Identify which cell holds the provided text, then report its [x, y] central coordinate. 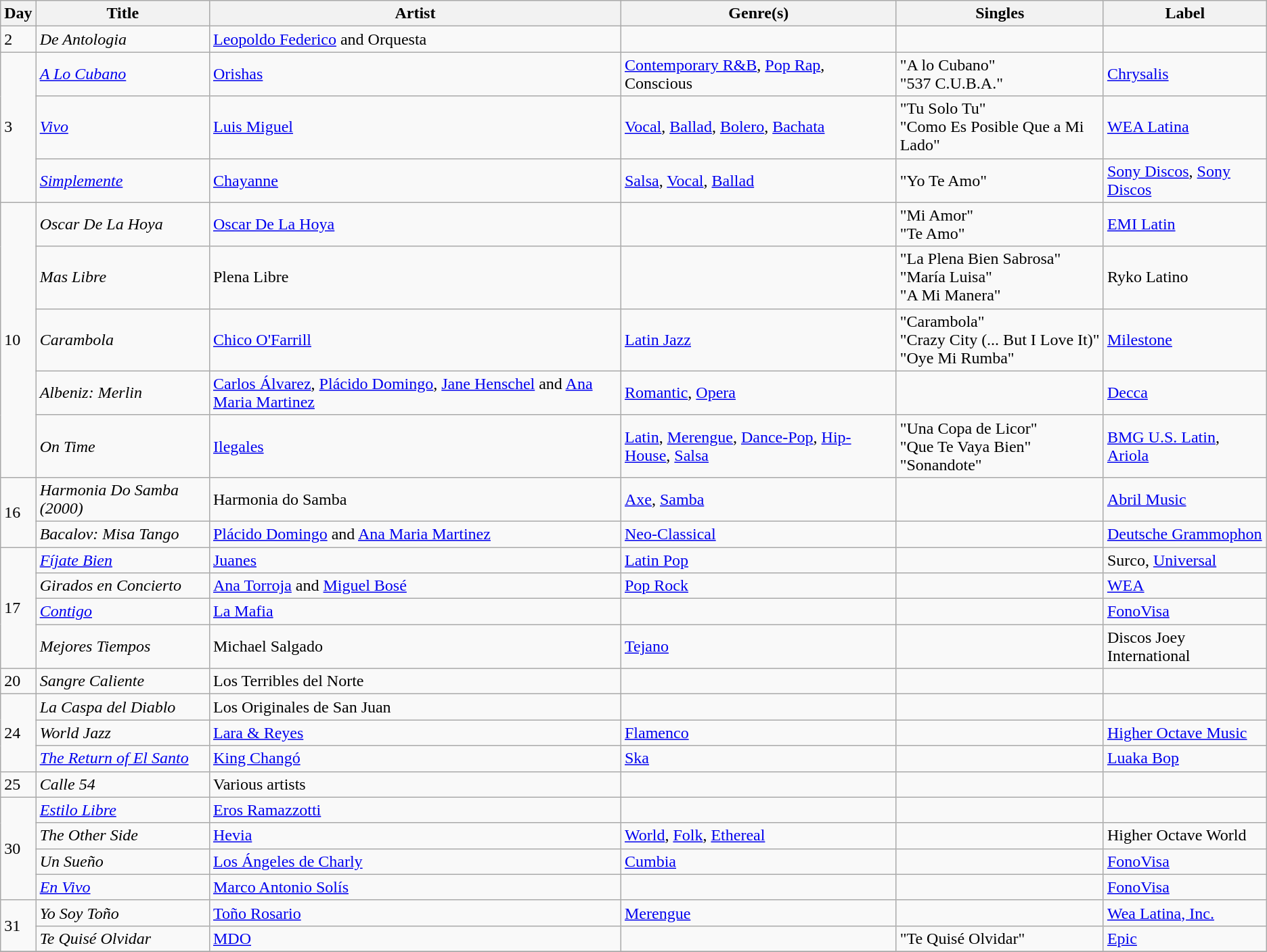
Epic [1184, 938]
Estilo Libre [123, 810]
17 [18, 608]
EMI Latin [1184, 225]
Los Ángeles de Charly [415, 861]
Title [123, 14]
En Vivo [123, 887]
25 [18, 784]
Leopoldo Federico and Orquesta [415, 39]
10 [18, 340]
Deutsche Grammophon [1184, 534]
Tejano [758, 647]
La Caspa del Diablo [123, 707]
24 [18, 733]
Vivo [123, 127]
King Changó [415, 758]
3 [18, 127]
Genre(s) [758, 14]
Day [18, 14]
Harmonia Do Samba (2000) [123, 499]
"Yo Te Amo" [1000, 180]
Contemporary R&B, Pop Rap, Conscious [758, 74]
Carlos Álvarez, Plácido Domingo, Jane Henschel and Ana Maria Martinez [415, 392]
BMG U.S. Latin, Ariola [1184, 446]
"Te Quisé Olvidar" [1000, 938]
Ska [758, 758]
31 [18, 926]
Luis Miguel [415, 127]
"Tu Solo Tu""Como Es Posible Que a Mi Lado" [1000, 127]
Girados en Concierto [123, 586]
De Antologia [123, 39]
Toño Rosario [415, 913]
Chico O'Farrill [415, 340]
Ryko Latino [1184, 277]
Vocal, Ballad, Bolero, Bachata [758, 127]
Singles [1000, 14]
Calle 54 [123, 784]
Plácido Domingo and Ana Maria Martinez [415, 534]
Ana Torroja and Miguel Bosé [415, 586]
Artist [415, 14]
Milestone [1184, 340]
Ilegales [415, 446]
Wea Latina, Inc. [1184, 913]
Various artists [415, 784]
Lara & Reyes [415, 733]
Neo-Classical [758, 534]
Mejores Tiempos [123, 647]
Axe, Samba [758, 499]
30 [18, 848]
Hevia [415, 836]
Contigo [123, 612]
Carambola [123, 340]
20 [18, 681]
16 [18, 512]
Pop Rock [758, 586]
Sony Discos, Sony Discos [1184, 180]
World Jazz [123, 733]
Albeniz: Merlin [123, 392]
World, Folk, Ethereal [758, 836]
Romantic, Opera [758, 392]
On Time [123, 446]
Un Sueño [123, 861]
The Other Side [123, 836]
Chrysalis [1184, 74]
2 [18, 39]
Chayanne [415, 180]
Harmonia do Samba [415, 499]
Latin Pop [758, 560]
Fíjate Bien [123, 560]
MDO [415, 938]
WEA Latina [1184, 127]
Bacalov: Misa Tango [123, 534]
Eros Ramazzotti [415, 810]
Merengue [758, 913]
Yo Soy Toño [123, 913]
Higher Octave Music [1184, 733]
"La Plena Bien Sabrosa""María Luisa""A Mi Manera" [1000, 277]
Cumbia [758, 861]
Los Originales de San Juan [415, 707]
Mas Libre [123, 277]
Orishas [415, 74]
Los Terribles del Norte [415, 681]
La Mafia [415, 612]
Juanes [415, 560]
Marco Antonio Solís [415, 887]
The Return of El Santo [123, 758]
Simplemente [123, 180]
Plena Libre [415, 277]
Latin Jazz [758, 340]
A Lo Cubano [123, 74]
"Carambola""Crazy City (... But I Love It)""Oye Mi Rumba" [1000, 340]
Discos Joey International [1184, 647]
Higher Octave World [1184, 836]
Flamenco [758, 733]
Luaka Bop [1184, 758]
Surco, Universal [1184, 560]
Salsa, Vocal, Ballad [758, 180]
"Una Copa de Licor""Que Te Vaya Bien""Sonandote" [1000, 446]
Sangre Caliente [123, 681]
"Mi Amor""Te Amo" [1000, 225]
Label [1184, 14]
Decca [1184, 392]
WEA [1184, 586]
Te Quisé Olvidar [123, 938]
"A lo Cubano""537 C.U.B.A." [1000, 74]
Abril Music [1184, 499]
Michael Salgado [415, 647]
Latin, Merengue, Dance-Pop, Hip-House, Salsa [758, 446]
